Search for the cell housing the specified text and yield its (x, y) center coordinate. 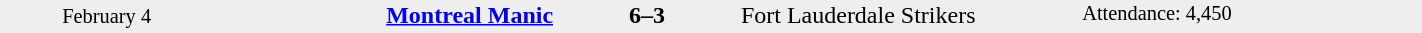
February 4 (106, 16)
Fort Lauderdale Strikers (910, 15)
Montreal Manic (384, 15)
6–3 (648, 15)
Attendance: 4,450 (1252, 16)
